From the cell containing the given text, extract its center point as (X, Y) coordinate. 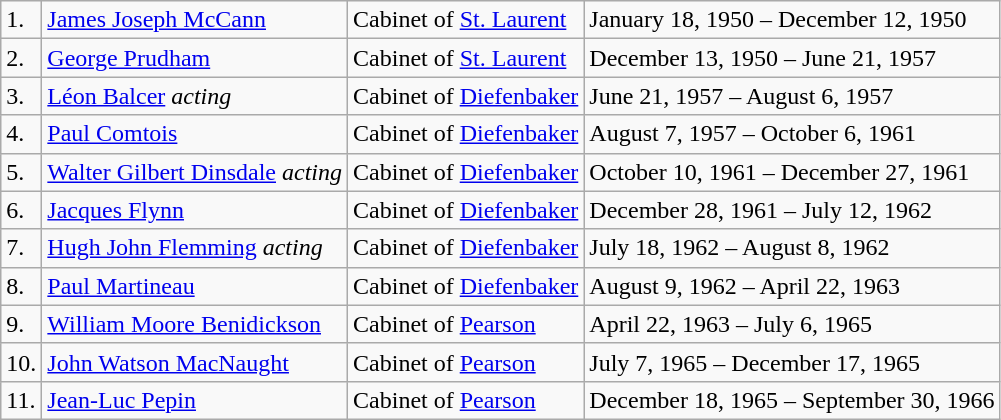
January 18, 1950 – December 12, 1950 (792, 20)
August 7, 1957 – October 6, 1961 (792, 134)
2. (22, 58)
James Joseph McCann (195, 20)
William Moore Benidickson (195, 324)
11. (22, 400)
June 21, 1957 – August 6, 1957 (792, 96)
9. (22, 324)
Hugh John Flemming acting (195, 248)
1. (22, 20)
8. (22, 286)
7. (22, 248)
Léon Balcer acting (195, 96)
December 28, 1961 – July 12, 1962 (792, 210)
Paul Comtois (195, 134)
December 13, 1950 – June 21, 1957 (792, 58)
December 18, 1965 – September 30, 1966 (792, 400)
Jacques Flynn (195, 210)
April 22, 1963 – July 6, 1965 (792, 324)
August 9, 1962 – April 22, 1963 (792, 286)
Jean-Luc Pepin (195, 400)
4. (22, 134)
George Prudham (195, 58)
5. (22, 172)
July 7, 1965 – December 17, 1965 (792, 362)
10. (22, 362)
Walter Gilbert Dinsdale acting (195, 172)
3. (22, 96)
July 18, 1962 – August 8, 1962 (792, 248)
Paul Martineau (195, 286)
October 10, 1961 – December 27, 1961 (792, 172)
6. (22, 210)
John Watson MacNaught (195, 362)
